Detect which cell encompasses the target text, then output its [x, y] center coordinate. 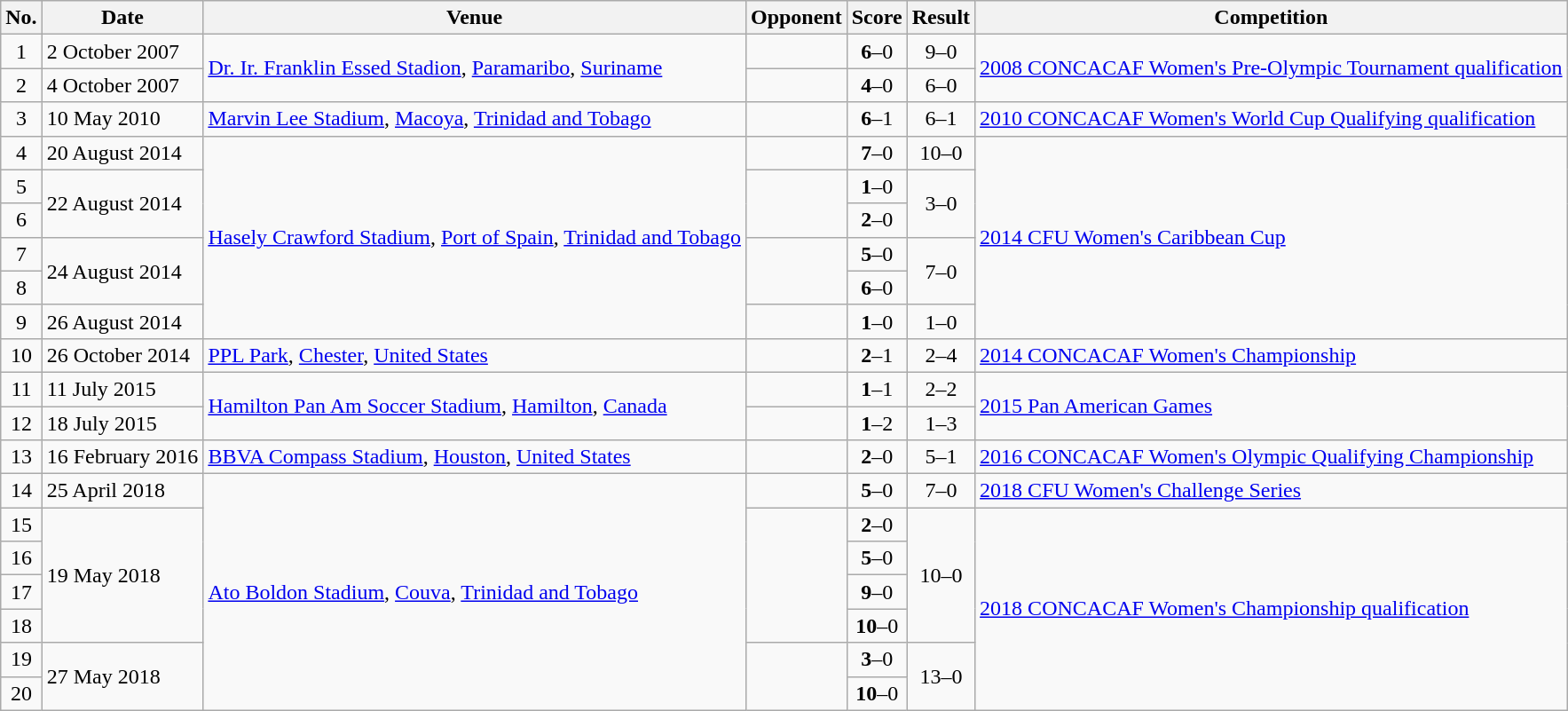
19 May 2018 [122, 575]
26 August 2014 [122, 321]
2008 CONCACAF Women's Pre-Olympic Tournament qualification [1272, 68]
5–1 [941, 457]
1–3 [941, 423]
Venue [475, 18]
Opponent [796, 18]
26 October 2014 [122, 355]
Score [877, 18]
8 [21, 288]
Dr. Ir. Franklin Essed Stadion, Paramaribo, Suriname [475, 68]
20 August 2014 [122, 153]
Competition [1272, 18]
PPL Park, Chester, United States [475, 355]
16 [21, 558]
2018 CFU Women's Challenge Series [1272, 491]
2–2 [941, 389]
20 [21, 693]
Date [122, 18]
14 [21, 491]
2010 CONCACAF Women's World Cup Qualifying qualification [1272, 119]
27 May 2018 [122, 676]
1 [21, 51]
2016 CONCACAF Women's Olympic Qualifying Championship [1272, 457]
2 October 2007 [122, 51]
Result [941, 18]
2014 CFU Women's Caribbean Cup [1272, 237]
13 [21, 457]
19 [21, 660]
BBVA Compass Stadium, Houston, United States [475, 457]
2–4 [941, 355]
10 May 2010 [122, 119]
5 [21, 186]
11 July 2015 [122, 389]
2014 CONCACAF Women's Championship [1272, 355]
9 [21, 321]
18 [21, 626]
2015 Pan American Games [1272, 406]
4 October 2007 [122, 85]
13–0 [941, 676]
17 [21, 592]
4–0 [877, 85]
2018 CONCACAF Women's Championship qualification [1272, 609]
18 July 2015 [122, 423]
15 [21, 525]
4 [21, 153]
16 February 2016 [122, 457]
12 [21, 423]
1–2 [877, 423]
24 August 2014 [122, 271]
Hasely Crawford Stadium, Port of Spain, Trinidad and Tobago [475, 237]
2 [21, 85]
Ato Boldon Stadium, Couva, Trinidad and Tobago [475, 592]
7 [21, 254]
25 April 2018 [122, 491]
Hamilton Pan Am Soccer Stadium, Hamilton, Canada [475, 406]
3 [21, 119]
2–1 [877, 355]
6 [21, 220]
22 August 2014 [122, 203]
Marvin Lee Stadium, Macoya, Trinidad and Tobago [475, 119]
11 [21, 389]
No. [21, 18]
1–1 [877, 389]
10 [21, 355]
